Extract the [X, Y] coordinate from the center of the cell holding the provided text.  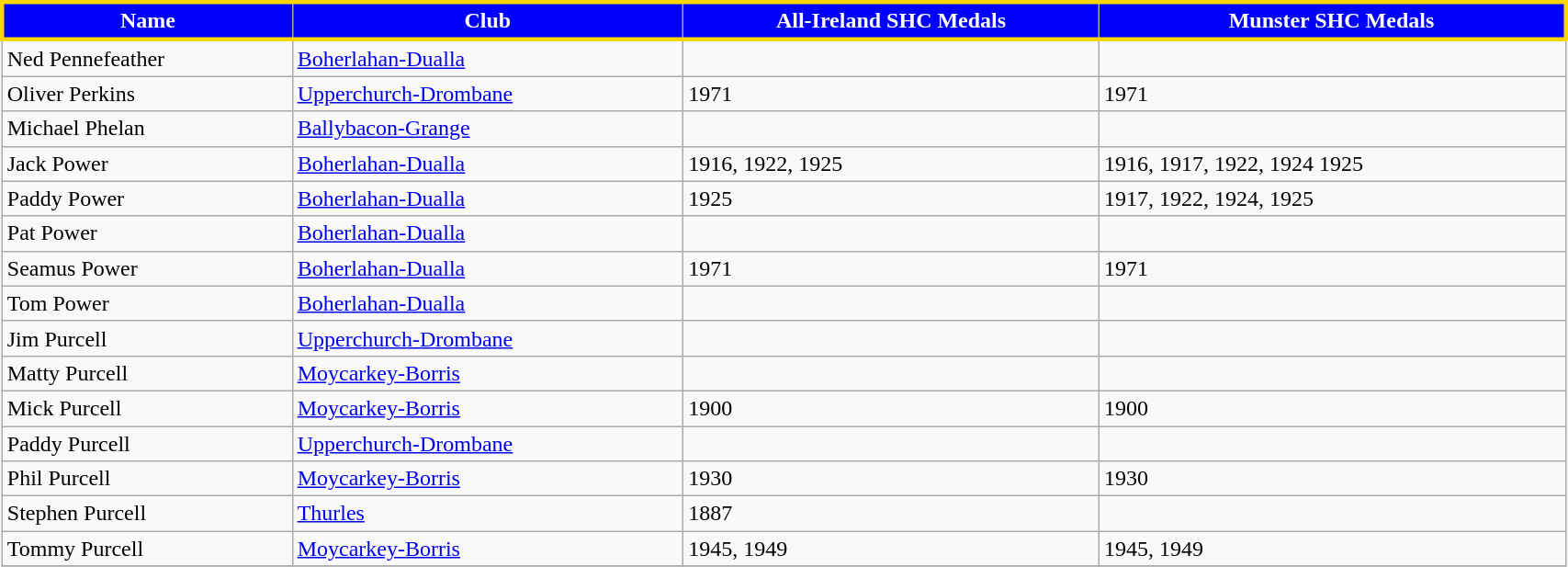
Ballybacon-Grange [488, 129]
Paddy Purcell [147, 444]
1887 [891, 514]
Tommy Purcell [147, 549]
Stephen Purcell [147, 514]
Pat Power [147, 233]
Ned Pennefeather [147, 58]
Seamus Power [147, 268]
Matty Purcell [147, 373]
Club [488, 20]
Munster SHC Medals [1332, 20]
Thurles [488, 514]
Jim Purcell [147, 338]
Tom Power [147, 303]
Name [147, 20]
Jack Power [147, 164]
1917, 1922, 1924, 1925 [1332, 198]
1916, 1922, 1925 [891, 164]
1925 [891, 198]
Mick Purcell [147, 408]
All-Ireland SHC Medals [891, 20]
Paddy Power [147, 198]
Phil Purcell [147, 479]
Michael Phelan [147, 129]
1916, 1917, 1922, 1924 1925 [1332, 164]
Oliver Perkins [147, 94]
